From the cell containing the given text, extract its center point as (x, y) coordinate. 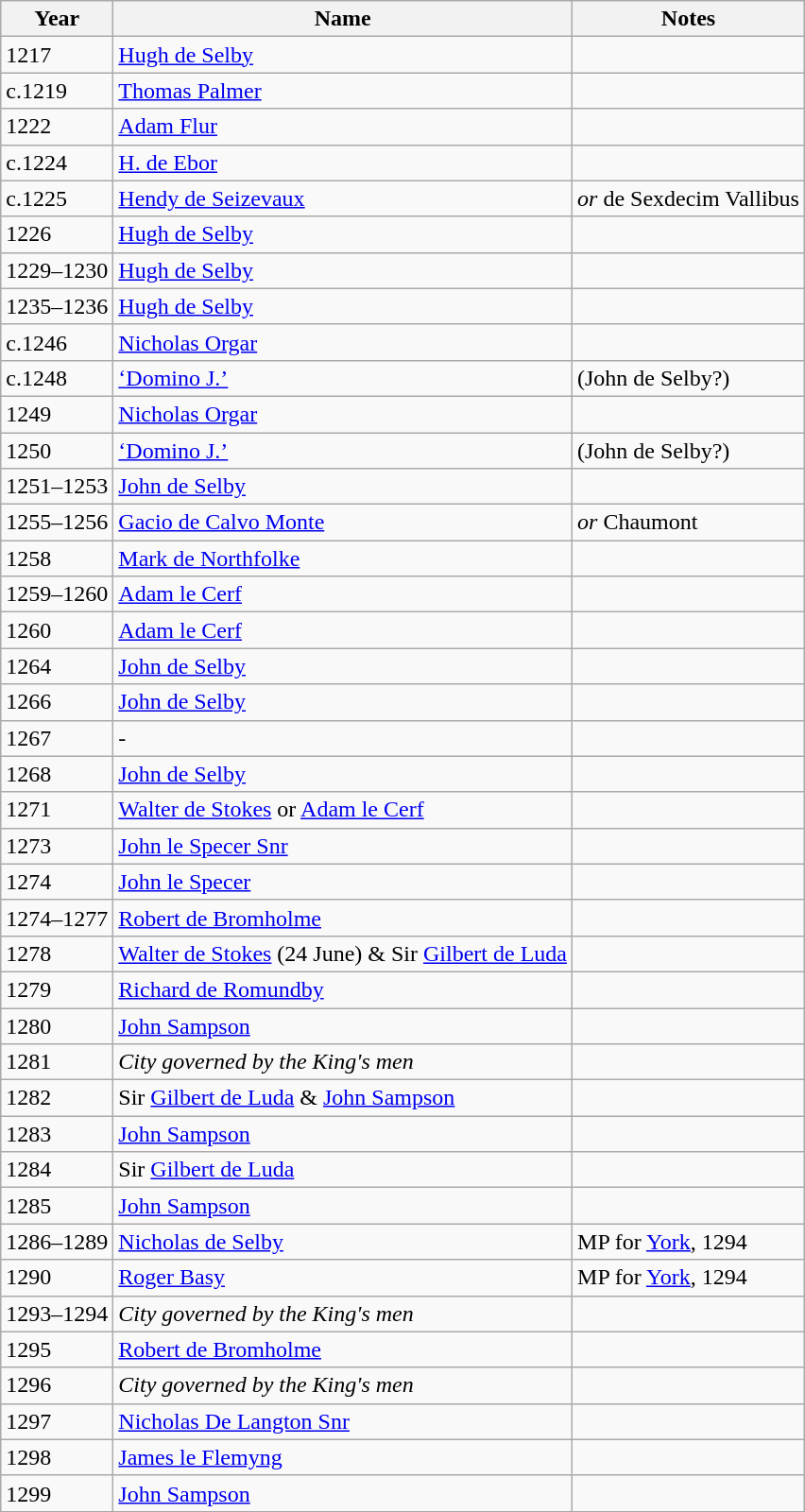
Gacio de Calvo Monte (343, 523)
Name (343, 19)
c.1219 (57, 91)
1285 (57, 1206)
1229–1230 (57, 270)
1259–1260 (57, 594)
c.1225 (57, 198)
Roger Basy (343, 1278)
1266 (57, 702)
- (343, 738)
1251–1253 (57, 487)
c.1248 (57, 378)
Thomas Palmer (343, 91)
1299 (57, 1493)
1279 (57, 989)
1217 (57, 55)
Sir Gilbert de Luda (343, 1170)
1250 (57, 451)
1298 (57, 1457)
1296 (57, 1385)
1280 (57, 1025)
1293–1294 (57, 1314)
1282 (57, 1098)
1226 (57, 234)
1273 (57, 846)
1255–1256 (57, 523)
Nicholas de Selby (343, 1242)
c.1224 (57, 163)
1297 (57, 1421)
Mark de Northfolke (343, 558)
John le Specer (343, 882)
1268 (57, 774)
Adam Flur (343, 127)
1267 (57, 738)
1258 (57, 558)
James le Flemyng (343, 1457)
1264 (57, 666)
John le Specer Snr (343, 846)
1278 (57, 954)
1274–1277 (57, 918)
Year (57, 19)
1271 (57, 810)
Walter de Stokes (24 June) & Sir Gilbert de Luda (343, 954)
1295 (57, 1349)
1249 (57, 414)
1284 (57, 1170)
or Chaumont (689, 523)
1281 (57, 1062)
or de Sexdecim Vallibus (689, 198)
1290 (57, 1278)
Nicholas De Langton Snr (343, 1421)
1286–1289 (57, 1242)
c.1246 (57, 342)
1222 (57, 127)
1283 (57, 1134)
Walter de Stokes or Adam le Cerf (343, 810)
Hendy de Seizevaux (343, 198)
1274 (57, 882)
Sir Gilbert de Luda & John Sampson (343, 1098)
H. de Ebor (343, 163)
1235–1236 (57, 306)
1260 (57, 630)
Richard de Romundby (343, 989)
Notes (689, 19)
